Search for the cell housing the specified text and yield its [X, Y] center coordinate. 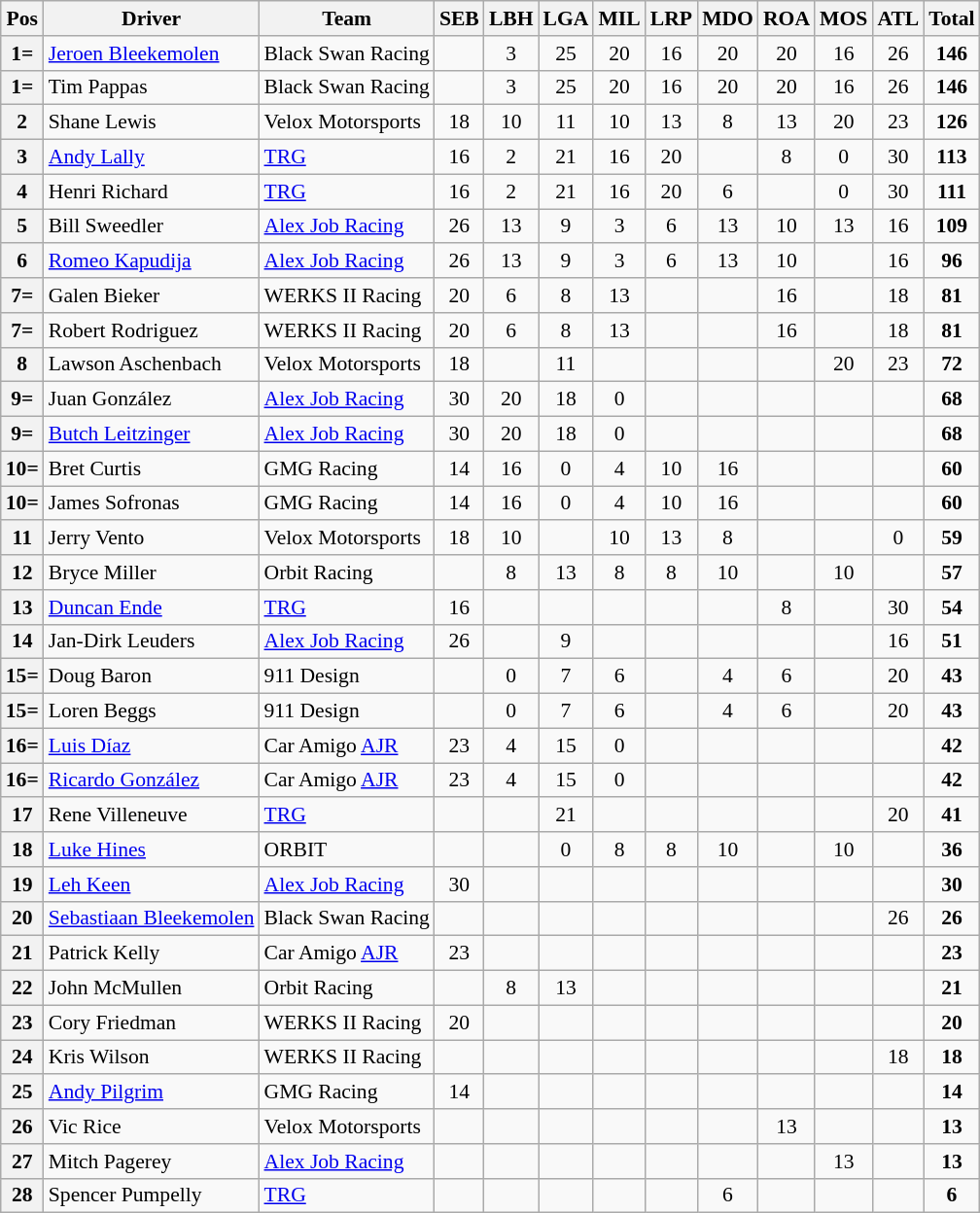
Jerry Vento [152, 538]
Doug Baron [152, 676]
Ricardo González [152, 780]
Mitch Pagerey [152, 1161]
27 [22, 1161]
111 [951, 191]
51 [951, 641]
Shane Lewis [152, 122]
22 [22, 988]
28 [22, 1196]
James Sofronas [152, 503]
Galen Bieker [152, 295]
MOS [844, 18]
Lawson Aschenbach [152, 364]
96 [951, 261]
Sebastiaan Bleekemolen [152, 918]
Henri Richard [152, 191]
Tim Pappas [152, 87]
12 [22, 572]
ORBIT [346, 849]
36 [951, 849]
MIL [618, 18]
Andy Lally [152, 157]
72 [951, 364]
LGA [566, 18]
LRP [671, 18]
41 [951, 815]
Bill Sweedler [152, 226]
Andy Pilgrim [152, 1092]
Luke Hines [152, 849]
Rene Villeneuve [152, 815]
Vic Rice [152, 1126]
Luis Díaz [152, 745]
113 [951, 157]
SEB [459, 18]
Cory Friedman [152, 1022]
MDO [727, 18]
Pos [22, 18]
57 [951, 572]
Robert Rodriguez [152, 330]
Romeo Kapudija [152, 261]
Patrick Kelly [152, 953]
54 [951, 607]
John McMullen [152, 988]
17 [22, 815]
ATL [898, 18]
Butch Leitzinger [152, 434]
24 [22, 1057]
126 [951, 122]
LBH [511, 18]
Juan González [152, 399]
Bryce Miller [152, 572]
Spencer Pumpelly [152, 1196]
109 [951, 226]
Jeroen Bleekemolen [152, 53]
Driver [152, 18]
Jan-Dirk Leuders [152, 641]
Duncan Ende [152, 607]
ROA [787, 18]
5 [22, 226]
Team [346, 18]
19 [22, 884]
Kris Wilson [152, 1057]
Total [951, 18]
Leh Keen [152, 884]
Bret Curtis [152, 468]
59 [951, 538]
Loren Beggs [152, 711]
